Find where the given text appears and provide that cell's center as [x, y] coordinate. 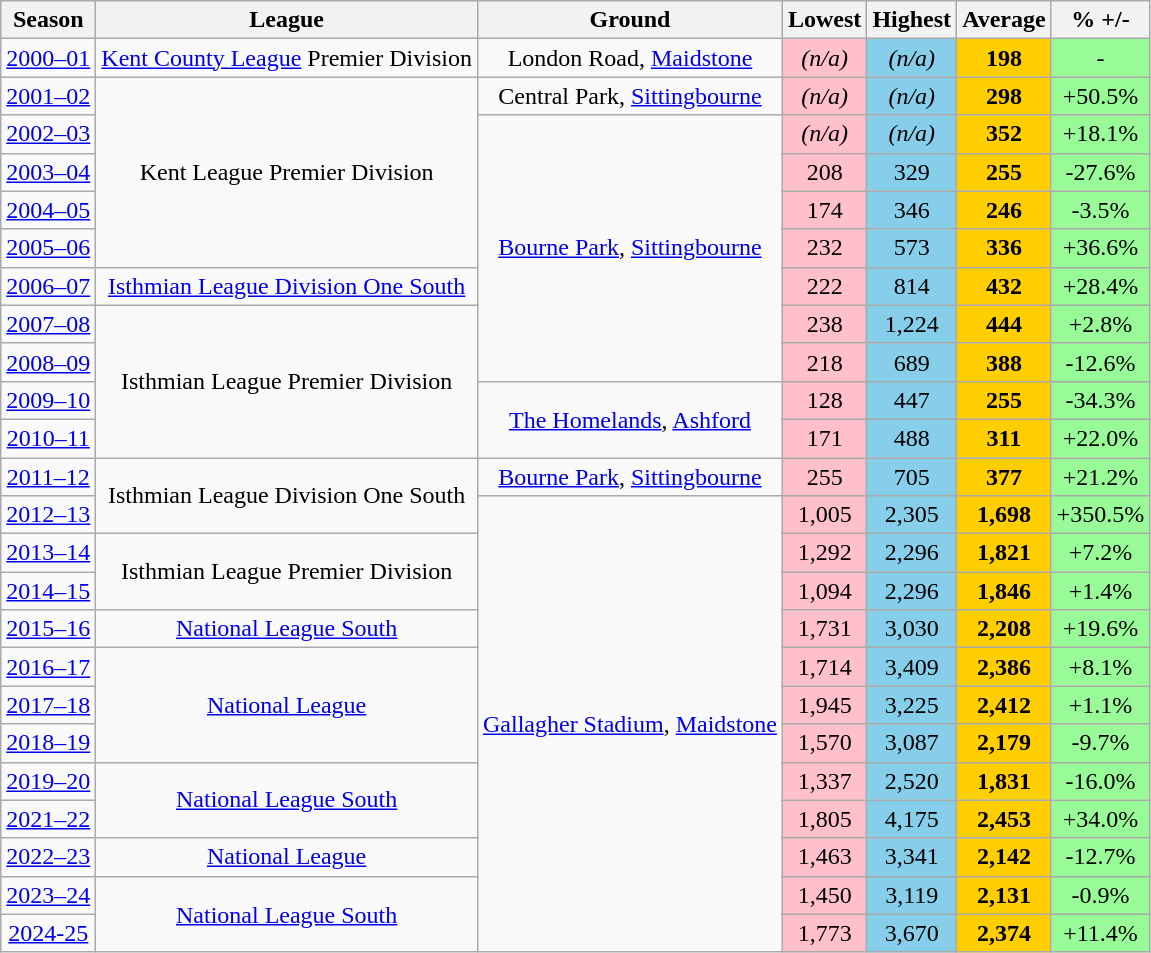
Average [1004, 20]
The Homelands, Ashford [630, 419]
689 [912, 362]
-34.3% [1100, 400]
2,412 [1004, 705]
2003–04 [48, 172]
2002–03 [48, 134]
2006–07 [48, 286]
2009–10 [48, 400]
2005–06 [48, 248]
573 [912, 248]
+28.4% [1100, 286]
Gallagher Stadium, Maidstone [630, 724]
-12.7% [1100, 857]
2013–14 [48, 553]
2016–17 [48, 667]
447 [912, 400]
1,714 [824, 667]
+18.1% [1100, 134]
1,945 [824, 705]
346 [912, 210]
2024-25 [48, 933]
+11.4% [1100, 933]
3,409 [912, 667]
352 [1004, 134]
388 [1004, 362]
-27.6% [1100, 172]
2014–15 [48, 591]
336 [1004, 248]
2001–02 [48, 96]
2023–24 [48, 895]
+21.2% [1100, 477]
1,831 [1004, 781]
2,374 [1004, 933]
2021–22 [48, 819]
+1.4% [1100, 591]
3,087 [912, 743]
2000–01 [48, 58]
329 [912, 172]
+2.8% [1100, 324]
Highest [912, 20]
3,119 [912, 895]
444 [1004, 324]
432 [1004, 286]
Lowest [824, 20]
3,341 [912, 857]
238 [824, 324]
198 [1004, 58]
218 [824, 362]
+36.6% [1100, 248]
+8.1% [1100, 667]
3,670 [912, 933]
+22.0% [1100, 438]
814 [912, 286]
3,030 [912, 629]
2012–13 [48, 515]
-9.7% [1100, 743]
2010–11 [48, 438]
2,386 [1004, 667]
1,224 [912, 324]
+7.2% [1100, 553]
1,094 [824, 591]
1,805 [824, 819]
1,731 [824, 629]
246 [1004, 210]
-3.5% [1100, 210]
2019–20 [48, 781]
- [1100, 58]
Kent League Premier Division [287, 172]
3,225 [912, 705]
2008–09 [48, 362]
2,131 [1004, 895]
2018–19 [48, 743]
171 [824, 438]
705 [912, 477]
222 [824, 286]
488 [912, 438]
1,292 [824, 553]
Ground [630, 20]
Season [48, 20]
1,821 [1004, 553]
2011–12 [48, 477]
-16.0% [1100, 781]
1,698 [1004, 515]
2004–05 [48, 210]
2,179 [1004, 743]
174 [824, 210]
League [287, 20]
+1.1% [1100, 705]
1,337 [824, 781]
2,305 [912, 515]
1,570 [824, 743]
-0.9% [1100, 895]
298 [1004, 96]
% +/- [1100, 20]
-12.6% [1100, 362]
2007–08 [48, 324]
1,463 [824, 857]
Kent County League Premier Division [287, 58]
2,520 [912, 781]
+34.0% [1100, 819]
2015–16 [48, 629]
London Road, Maidstone [630, 58]
1,773 [824, 933]
2017–18 [48, 705]
1,450 [824, 895]
232 [824, 248]
2,142 [1004, 857]
4,175 [912, 819]
+350.5% [1100, 515]
2,208 [1004, 629]
Central Park, Sittingbourne [630, 96]
+19.6% [1100, 629]
2,453 [1004, 819]
2022–23 [48, 857]
128 [824, 400]
311 [1004, 438]
+50.5% [1100, 96]
1,846 [1004, 591]
1,005 [824, 515]
208 [824, 172]
377 [1004, 477]
